Determine the [X, Y] coordinate at the center of the cell enclosing the given text.  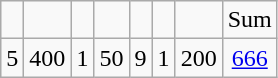
400 [48, 58]
50 [112, 58]
5 [12, 58]
666 [250, 58]
200 [198, 58]
9 [140, 58]
Sum [250, 20]
